From the cell containing the given text, extract its center point as (X, Y) coordinate. 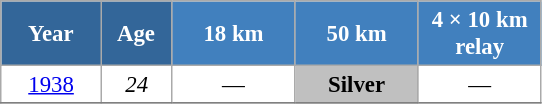
18 km (234, 34)
50 km (356, 34)
Age (136, 34)
4 × 10 km relay (480, 34)
Year (52, 34)
1938 (52, 85)
24 (136, 85)
Silver (356, 85)
